Extract the [x, y] coordinate from the center of the cell holding the provided text.  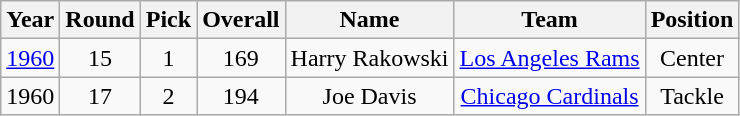
Pick [168, 20]
Chicago Cardinals [550, 96]
Position [692, 20]
1 [168, 58]
Center [692, 58]
Los Angeles Rams [550, 58]
15 [100, 58]
194 [241, 96]
Team [550, 20]
Year [30, 20]
Tackle [692, 96]
Joe Davis [370, 96]
169 [241, 58]
Round [100, 20]
17 [100, 96]
Overall [241, 20]
2 [168, 96]
Harry Rakowski [370, 58]
Name [370, 20]
